Scan for the cell matching the given text and deliver its (x, y) coordinate at center. 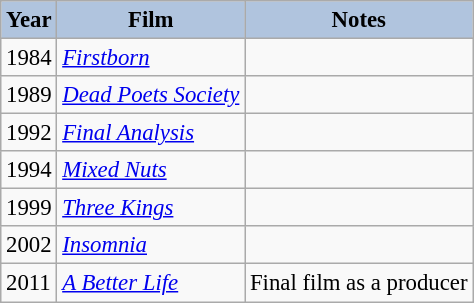
1994 (29, 170)
Film (151, 20)
1989 (29, 95)
1992 (29, 133)
Firstborn (151, 58)
Notes (359, 20)
Mixed Nuts (151, 170)
1984 (29, 58)
Year (29, 20)
Final film as a producer (359, 283)
Three Kings (151, 208)
Dead Poets Society (151, 95)
Final Analysis (151, 133)
2011 (29, 283)
1999 (29, 208)
2002 (29, 245)
A Better Life (151, 283)
Insomnia (151, 245)
